Capture the cell that displays the provided text and extract its [x, y] central coordinate. 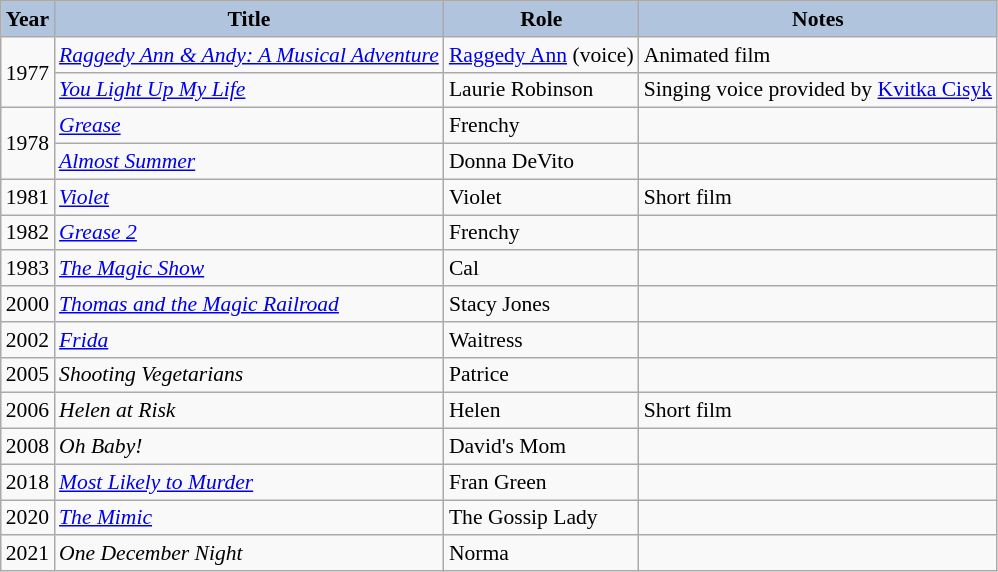
2008 [28, 447]
You Light Up My Life [249, 90]
2020 [28, 518]
1977 [28, 72]
Raggedy Ann & Andy: A Musical Adventure [249, 55]
Donna DeVito [542, 162]
Norma [542, 554]
Helen [542, 411]
The Mimic [249, 518]
One December Night [249, 554]
Grease 2 [249, 233]
2018 [28, 482]
Waitress [542, 340]
The Magic Show [249, 269]
Oh Baby! [249, 447]
1983 [28, 269]
Helen at Risk [249, 411]
Singing voice provided by Kvitka Cisyk [818, 90]
Thomas and the Magic Railroad [249, 304]
Frida [249, 340]
2006 [28, 411]
2002 [28, 340]
The Gossip Lady [542, 518]
Fran Green [542, 482]
Notes [818, 19]
Raggedy Ann (voice) [542, 55]
1978 [28, 144]
David's Mom [542, 447]
Most Likely to Murder [249, 482]
2000 [28, 304]
Almost Summer [249, 162]
1981 [28, 197]
Cal [542, 269]
Patrice [542, 375]
Role [542, 19]
Laurie Robinson [542, 90]
Grease [249, 126]
Year [28, 19]
Stacy Jones [542, 304]
2021 [28, 554]
Animated film [818, 55]
Shooting Vegetarians [249, 375]
1982 [28, 233]
2005 [28, 375]
Title [249, 19]
